Provide the (x, y) coordinate of the cell's center where the given text is located.  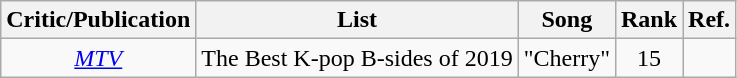
Ref. (710, 20)
"Cherry" (566, 58)
Rank (648, 20)
List (357, 20)
15 (648, 58)
MTV (98, 58)
The Best K-pop B-sides of 2019 (357, 58)
Song (566, 20)
Critic/Publication (98, 20)
